Search for the cell housing the specified text and yield its (x, y) center coordinate. 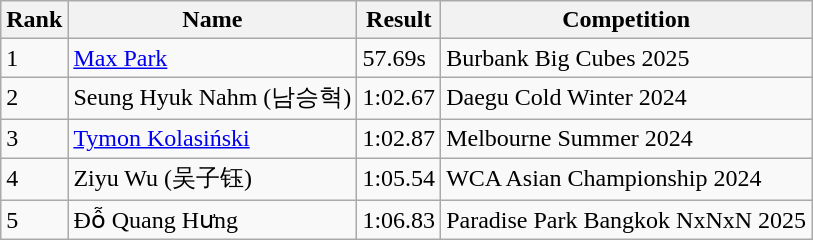
1:06.83 (399, 220)
Competition (626, 20)
Burbank Big Cubes 2025 (626, 58)
Tymon Kolasiński (212, 138)
4 (34, 180)
Max Park (212, 58)
1 (34, 58)
Paradise Park Bangkok NxNxN 2025 (626, 220)
Rank (34, 20)
Name (212, 20)
WCA Asian Championship 2024 (626, 180)
1:05.54 (399, 180)
Daegu Cold Winter 2024 (626, 98)
Ziyu Wu (吴子钰) (212, 180)
3 (34, 138)
Melbourne Summer 2024 (626, 138)
1:02.87 (399, 138)
Result (399, 20)
2 (34, 98)
Seung Hyuk Nahm (남승혁) (212, 98)
57.69s (399, 58)
Đỗ Quang Hưng (212, 220)
1:02.67 (399, 98)
5 (34, 220)
